Return the (X, Y) coordinate for the center point of the cell that contains the specified text.  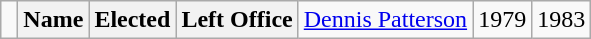
Dennis Patterson (385, 20)
Name (54, 20)
1983 (562, 20)
1979 (502, 20)
Left Office (237, 20)
Elected (132, 20)
